Return [X, Y] of the center of cell containing provided text 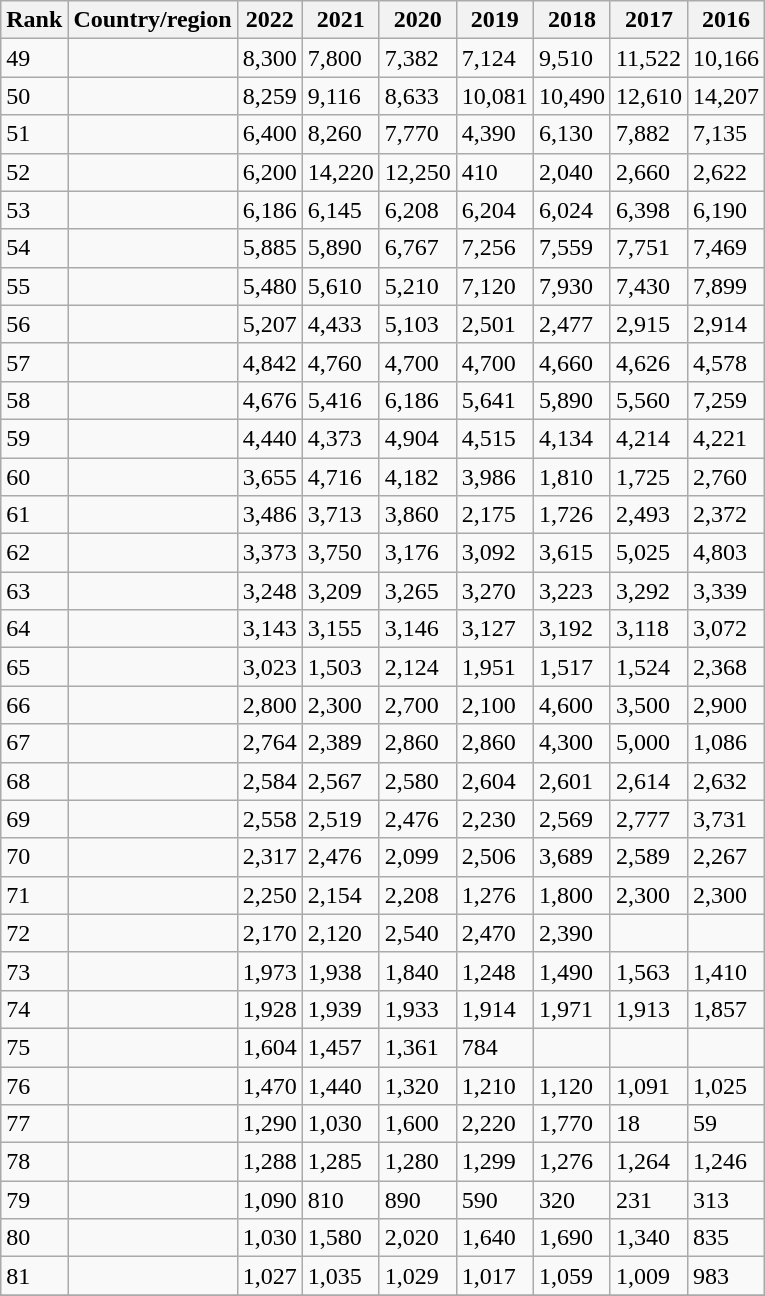
1,725 [648, 477]
4,433 [340, 324]
5,416 [340, 400]
1,938 [340, 971]
6,398 [648, 210]
2,124 [418, 667]
3,270 [494, 591]
4,904 [418, 438]
4,660 [572, 362]
5,480 [270, 286]
2,372 [726, 515]
6,400 [270, 134]
5,207 [270, 324]
4,716 [340, 477]
5,025 [648, 553]
80 [34, 1238]
2,099 [418, 857]
1,810 [572, 477]
1,914 [494, 1009]
7,430 [648, 286]
81 [34, 1276]
1,410 [726, 971]
1,017 [494, 1276]
1,690 [572, 1238]
2,614 [648, 781]
10,081 [494, 96]
2021 [340, 20]
2,120 [340, 933]
72 [34, 933]
1,285 [340, 1162]
320 [572, 1200]
3,615 [572, 553]
3,486 [270, 515]
10,490 [572, 96]
7,120 [494, 286]
1,563 [648, 971]
3,143 [270, 629]
71 [34, 895]
3,072 [726, 629]
14,220 [340, 172]
7,751 [648, 248]
5,210 [418, 286]
4,221 [726, 438]
2020 [418, 20]
6,208 [418, 210]
784 [494, 1047]
2,470 [494, 933]
1,210 [494, 1085]
3,750 [340, 553]
2,764 [270, 743]
11,522 [648, 58]
2,477 [572, 324]
7,559 [572, 248]
2,389 [340, 743]
76 [34, 1085]
2,493 [648, 515]
2,154 [340, 895]
1,440 [340, 1085]
3,500 [648, 705]
4,390 [494, 134]
1,840 [418, 971]
3,339 [726, 591]
313 [726, 1200]
4,515 [494, 438]
3,155 [340, 629]
4,214 [648, 438]
50 [34, 96]
3,223 [572, 591]
1,913 [648, 1009]
3,731 [726, 819]
5,610 [340, 286]
3,986 [494, 477]
1,035 [340, 1276]
4,182 [418, 477]
4,373 [340, 438]
2,208 [418, 895]
4,134 [572, 438]
1,086 [726, 743]
73 [34, 971]
7,382 [418, 58]
79 [34, 1200]
7,770 [418, 134]
1,600 [418, 1124]
2,567 [340, 781]
2,175 [494, 515]
51 [34, 134]
7,469 [726, 248]
2016 [726, 20]
2,800 [270, 705]
7,259 [726, 400]
8,260 [340, 134]
64 [34, 629]
1,027 [270, 1276]
3,209 [340, 591]
5,641 [494, 400]
5,560 [648, 400]
7,800 [340, 58]
14,207 [726, 96]
52 [34, 172]
2,589 [648, 857]
4,760 [340, 362]
590 [494, 1200]
6,130 [572, 134]
9,510 [572, 58]
2,601 [572, 781]
1,939 [340, 1009]
7,899 [726, 286]
3,146 [418, 629]
1,264 [648, 1162]
4,578 [726, 362]
231 [648, 1200]
6,145 [340, 210]
67 [34, 743]
1,770 [572, 1124]
1,009 [648, 1276]
4,803 [726, 553]
56 [34, 324]
62 [34, 553]
8,633 [418, 96]
53 [34, 210]
68 [34, 781]
1,951 [494, 667]
63 [34, 591]
1,288 [270, 1162]
2,267 [726, 857]
8,300 [270, 58]
2,622 [726, 172]
54 [34, 248]
835 [726, 1238]
Rank [34, 20]
6,204 [494, 210]
5,000 [648, 743]
4,676 [270, 400]
3,127 [494, 629]
3,689 [572, 857]
78 [34, 1162]
410 [494, 172]
69 [34, 819]
2,915 [648, 324]
1,933 [418, 1009]
2,100 [494, 705]
66 [34, 705]
3,023 [270, 667]
1,120 [572, 1085]
2,580 [418, 781]
2,506 [494, 857]
2,700 [418, 705]
1,025 [726, 1085]
2,230 [494, 819]
7,256 [494, 248]
1,320 [418, 1085]
1,726 [572, 515]
49 [34, 58]
1,299 [494, 1162]
2,584 [270, 781]
3,265 [418, 591]
1,580 [340, 1238]
8,259 [270, 96]
6,767 [418, 248]
3,192 [572, 629]
1,503 [340, 667]
2,777 [648, 819]
3,713 [340, 515]
Country/region [152, 20]
9,116 [340, 96]
1,029 [418, 1276]
2,501 [494, 324]
6,200 [270, 172]
7,124 [494, 58]
3,118 [648, 629]
1,604 [270, 1047]
1,090 [270, 1200]
810 [340, 1200]
1,800 [572, 895]
2,317 [270, 857]
1,340 [648, 1238]
2,368 [726, 667]
12,610 [648, 96]
2,914 [726, 324]
2,660 [648, 172]
2019 [494, 20]
3,373 [270, 553]
2,250 [270, 895]
4,300 [572, 743]
4,600 [572, 705]
7,135 [726, 134]
1,524 [648, 667]
7,882 [648, 134]
61 [34, 515]
2017 [648, 20]
3,292 [648, 591]
2,390 [572, 933]
890 [418, 1200]
1,971 [572, 1009]
1,517 [572, 667]
2,604 [494, 781]
1,470 [270, 1085]
3,176 [418, 553]
70 [34, 857]
1,490 [572, 971]
2,020 [418, 1238]
3,860 [418, 515]
983 [726, 1276]
2,220 [494, 1124]
2,900 [726, 705]
74 [34, 1009]
1,280 [418, 1162]
2,170 [270, 933]
1,246 [726, 1162]
4,842 [270, 362]
1,361 [418, 1047]
1,857 [726, 1009]
2,040 [572, 172]
2,569 [572, 819]
2,558 [270, 819]
2018 [572, 20]
55 [34, 286]
3,092 [494, 553]
6,190 [726, 210]
1,248 [494, 971]
65 [34, 667]
1,640 [494, 1238]
12,250 [418, 172]
2022 [270, 20]
57 [34, 362]
75 [34, 1047]
1,973 [270, 971]
4,626 [648, 362]
2,540 [418, 933]
3,248 [270, 591]
2,519 [340, 819]
4,440 [270, 438]
10,166 [726, 58]
1,091 [648, 1085]
58 [34, 400]
6,024 [572, 210]
1,457 [340, 1047]
5,103 [418, 324]
1,928 [270, 1009]
60 [34, 477]
77 [34, 1124]
2,632 [726, 781]
2,760 [726, 477]
3,655 [270, 477]
1,059 [572, 1276]
5,885 [270, 248]
1,290 [270, 1124]
7,930 [572, 286]
18 [648, 1124]
